Find where the given text appears and provide that cell's center as [X, Y] coordinate. 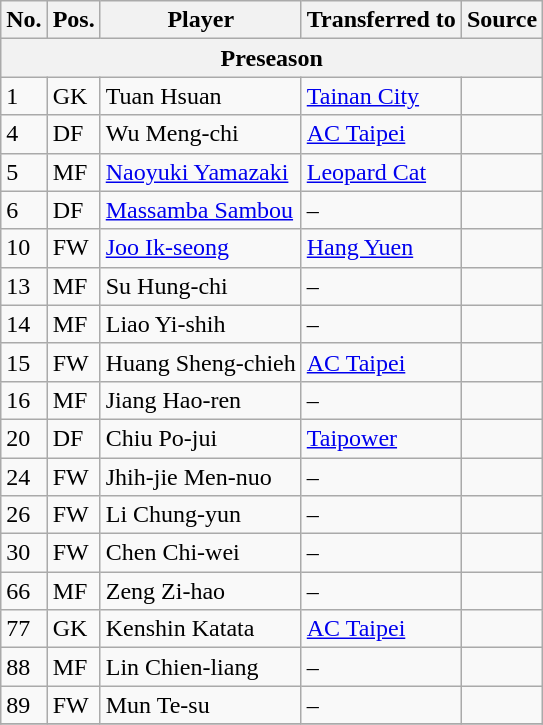
No. [24, 20]
13 [24, 286]
10 [24, 248]
4 [24, 134]
1 [24, 96]
15 [24, 362]
26 [24, 515]
Massamba Sambou [200, 210]
Chen Chi-wei [200, 553]
88 [24, 667]
16 [24, 400]
66 [24, 591]
Chiu Po-jui [200, 438]
Pos. [74, 20]
Naoyuki Yamazaki [200, 172]
Jiang Hao-ren [200, 400]
Leopard Cat [381, 172]
Source [502, 20]
24 [24, 477]
Tuan Hsuan [200, 96]
Jhih-jie Men-nuo [200, 477]
Preseason [272, 58]
Tainan City [381, 96]
Liao Yi-shih [200, 324]
Huang Sheng-chieh [200, 362]
Kenshin Katata [200, 629]
Lin Chien-liang [200, 667]
6 [24, 210]
30 [24, 553]
Hang Yuen [381, 248]
77 [24, 629]
20 [24, 438]
Mun Te-su [200, 705]
Transferred to [381, 20]
5 [24, 172]
89 [24, 705]
Taipower [381, 438]
Joo Ik-seong [200, 248]
Player [200, 20]
Su Hung-chi [200, 286]
14 [24, 324]
Li Chung-yun [200, 515]
Zeng Zi-hao [200, 591]
Wu Meng-chi [200, 134]
